Extract the [X, Y] coordinate from the center of the cell holding the provided text.  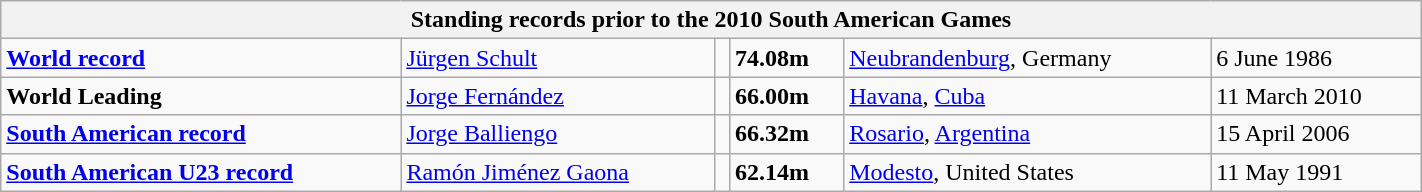
World record [201, 58]
Modesto, United States [1028, 172]
Neubrandenburg, Germany [1028, 58]
World Leading [201, 96]
Jürgen Schult [558, 58]
South American record [201, 134]
Jorge Balliengo [558, 134]
Jorge Fernández [558, 96]
66.00m [786, 96]
15 April 2006 [1316, 134]
66.32m [786, 134]
Ramón Jiménez Gaona [558, 172]
62.14m [786, 172]
South American U23 record [201, 172]
11 March 2010 [1316, 96]
6 June 1986 [1316, 58]
Havana, Cuba [1028, 96]
Rosario, Argentina [1028, 134]
11 May 1991 [1316, 172]
74.08m [786, 58]
Standing records prior to the 2010 South American Games [711, 20]
